Return [x, y] of the center of cell containing provided text 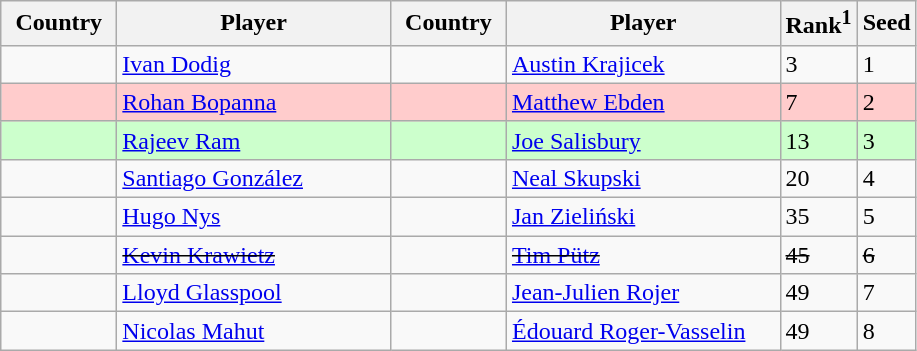
Santiago González [254, 178]
13 [818, 140]
Tim Pütz [643, 255]
Seed [886, 24]
Kevin Krawietz [254, 255]
8 [886, 331]
Neal Skupski [643, 178]
Hugo Nys [254, 217]
Ivan Dodig [254, 64]
45 [818, 255]
Édouard Roger-Vasselin [643, 331]
Rajeev Ram [254, 140]
Rohan Bopanna [254, 102]
Nicolas Mahut [254, 331]
Austin Krajicek [643, 64]
35 [818, 217]
4 [886, 178]
Lloyd Glasspool [254, 293]
5 [886, 217]
Jan Zieliński [643, 217]
6 [886, 255]
Matthew Ebden [643, 102]
20 [818, 178]
Joe Salisbury [643, 140]
Jean-Julien Rojer [643, 293]
2 [886, 102]
1 [886, 64]
Rank1 [818, 24]
